From the cell containing the given text, extract its center point as (x, y) coordinate. 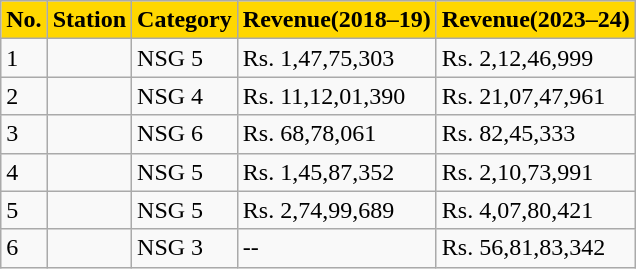
Rs. 82,45,333 (536, 134)
Rs. 56,81,83,342 (536, 248)
Category (185, 20)
4 (24, 172)
-- (336, 248)
Rs. 2,10,73,991 (536, 172)
Revenue(2023–24) (536, 20)
Rs. 2,12,46,999 (536, 58)
5 (24, 210)
Rs. 21,07,47,961 (536, 96)
Rs. 68,78,061 (336, 134)
NSG 3 (185, 248)
Rs. 2,74,99,689 (336, 210)
3 (24, 134)
Rs. 1,47,75,303 (336, 58)
1 (24, 58)
NSG 6 (185, 134)
Rs. 4,07,80,421 (536, 210)
No. (24, 20)
2 (24, 96)
NSG 4 (185, 96)
6 (24, 248)
Rs. 1,45,87,352 (336, 172)
Rs. 11,12,01,390 (336, 96)
Station (89, 20)
Revenue(2018–19) (336, 20)
